Pinpoint the cell where the given text exists, returning its [X, Y] midpoint coordinate. 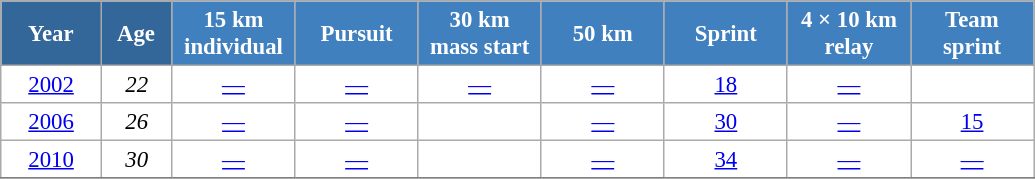
Team sprint [972, 34]
30 km mass start [480, 34]
22 [136, 85]
4 × 10 km relay [848, 34]
18 [726, 85]
2002 [52, 85]
Age [136, 34]
2006 [52, 122]
Pursuit [356, 34]
34 [726, 160]
Year [52, 34]
26 [136, 122]
50 km [602, 34]
2010 [52, 160]
15 km individual [234, 34]
15 [972, 122]
Sprint [726, 34]
